Identify which cell holds the provided text, then report its [X, Y] central coordinate. 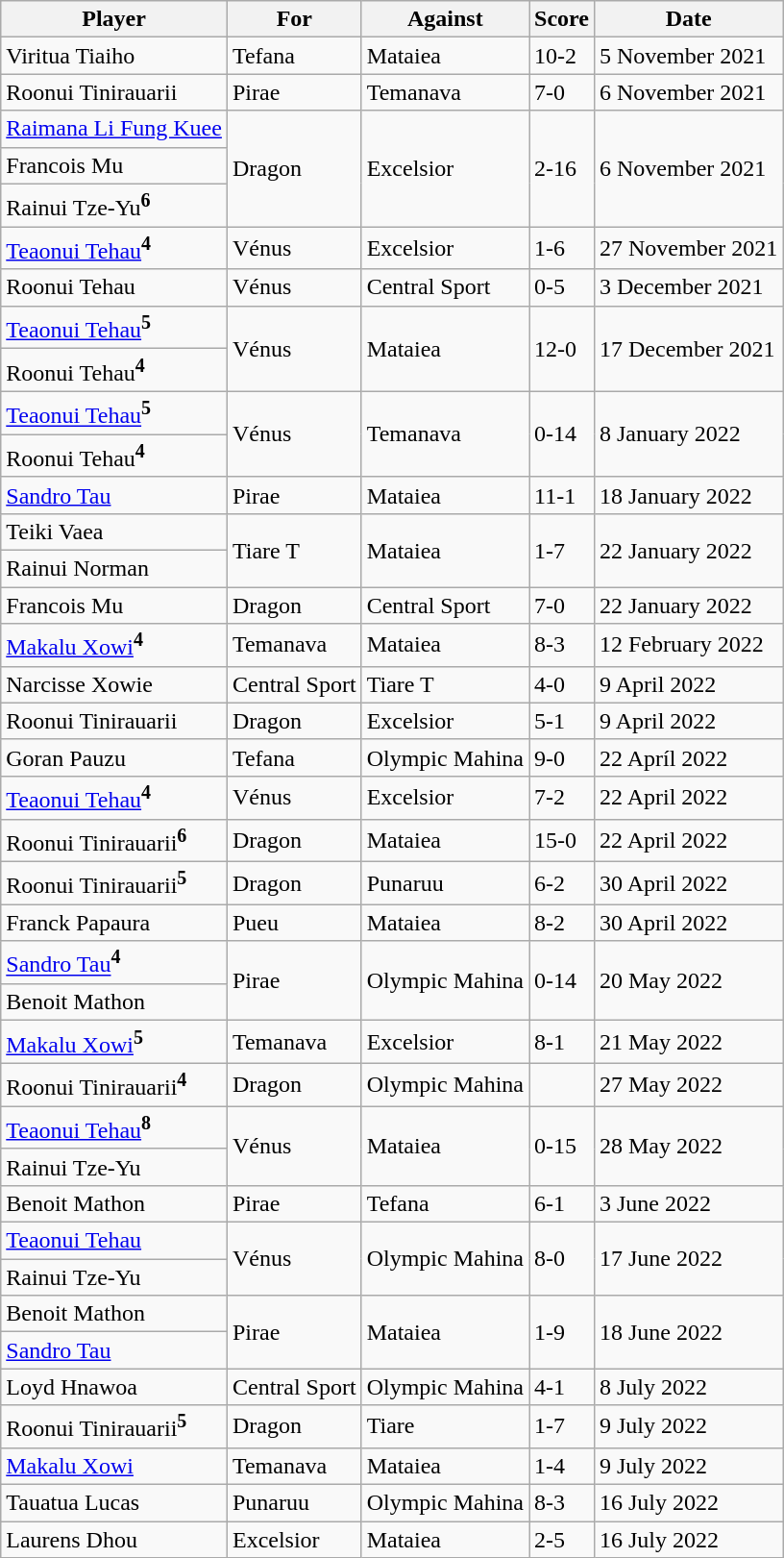
Makalu Xowi [114, 1466]
Roonui Tinirauarii4 [114, 1084]
Makalu Xowi5 [114, 1042]
21 May 2022 [688, 1042]
Narcisse Xowie [114, 684]
8-0 [562, 1259]
Pueu [294, 923]
9-0 [562, 757]
1-9 [562, 1332]
5-1 [562, 721]
Teaonui Tehau8 [114, 1128]
Tiare [445, 1426]
For [294, 19]
Goran Pauzu [114, 757]
3 June 2022 [688, 1204]
8-1 [562, 1042]
8-2 [562, 923]
1-4 [562, 1466]
Score [562, 19]
Teaonui Tehau [114, 1241]
12-0 [562, 348]
12 February 2022 [688, 646]
18 January 2022 [688, 495]
27 November 2021 [688, 248]
3 December 2021 [688, 287]
11-1 [562, 495]
22 Apríl 2022 [688, 757]
Laurens Dhou [114, 1540]
Rainui Norman [114, 569]
Teiki Vaea [114, 532]
4-1 [562, 1387]
0-5 [562, 287]
4-0 [562, 684]
Date [688, 19]
Roonui Tehau [114, 287]
Viritua Tiaiho [114, 56]
8 July 2022 [688, 1387]
Tauatua Lucas [114, 1503]
1-6 [562, 248]
Sandro Tau4 [114, 963]
Raimana Li Fung Kuee [114, 129]
2-5 [562, 1540]
0-15 [562, 1146]
7-2 [562, 798]
28 May 2022 [688, 1146]
20 May 2022 [688, 980]
17 June 2022 [688, 1259]
Makalu Xowi4 [114, 646]
5 November 2021 [688, 56]
Player [114, 19]
17 December 2021 [688, 348]
15-0 [562, 840]
6-1 [562, 1204]
Franck Papaura [114, 923]
10-2 [562, 56]
Loyd Hnawoa [114, 1387]
27 May 2022 [688, 1084]
18 June 2022 [688, 1332]
2-16 [562, 169]
8 January 2022 [688, 434]
Rainui Tze-Yu6 [114, 206]
Roonui Tinirauarii6 [114, 840]
6-2 [562, 884]
Against [445, 19]
